Search for the cell housing the specified text and yield its [X, Y] center coordinate. 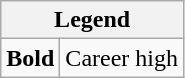
Bold [30, 58]
Legend [92, 20]
Career high [122, 58]
